For the text-containing cell, return its midpoint in (x, y) coordinate format. 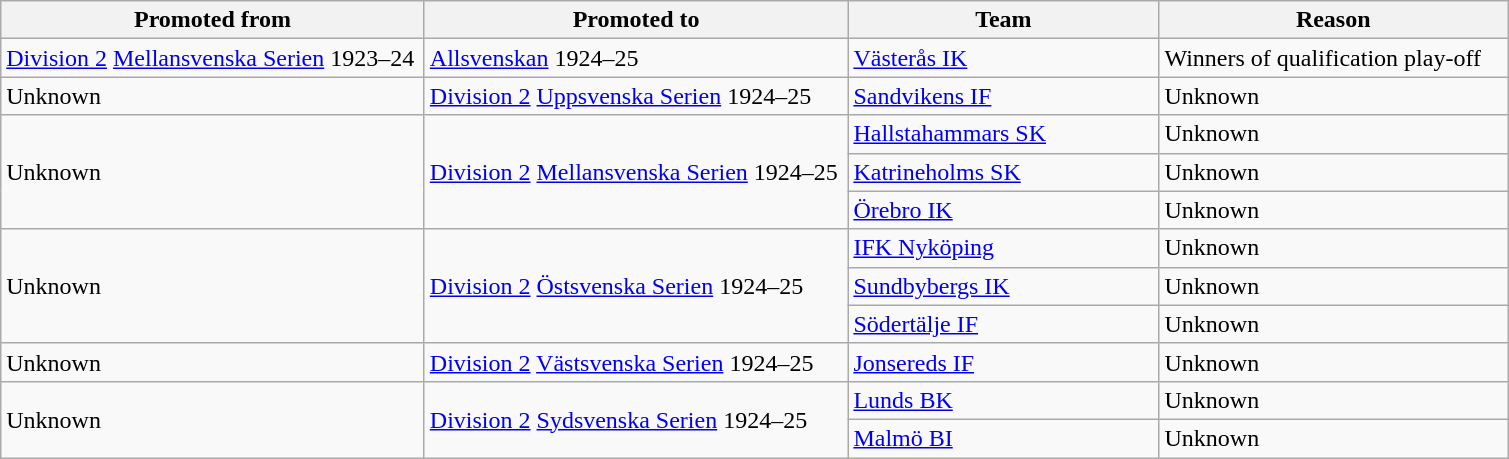
Sundbybergs IK (1004, 286)
Örebro IK (1004, 210)
Division 2 Mellansvenska Serien 1924–25 (636, 172)
Division 2 Västsvenska Serien 1924–25 (636, 362)
Division 2 Uppsvenska Serien 1924–25 (636, 96)
Västerås IK (1004, 58)
Katrineholms SK (1004, 172)
Team (1004, 20)
IFK Nyköping (1004, 248)
Allsvenskan 1924–25 (636, 58)
Promoted to (636, 20)
Lunds BK (1004, 400)
Jonsereds IF (1004, 362)
Winners of qualification play-off (1334, 58)
Promoted from (213, 20)
Division 2 Östsvenska Serien 1924–25 (636, 286)
Södertälje IF (1004, 324)
Division 2 Sydsvenska Serien 1924–25 (636, 419)
Reason (1334, 20)
Division 2 Mellansvenska Serien 1923–24 (213, 58)
Malmö BI (1004, 438)
Hallstahammars SK (1004, 134)
Sandvikens IF (1004, 96)
